Pinpoint the cell where the given text exists, returning its (X, Y) midpoint coordinate. 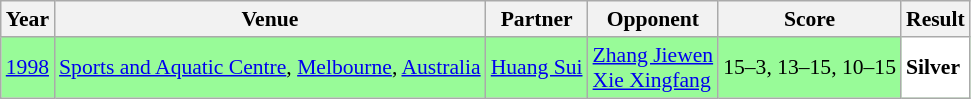
Venue (270, 19)
Score (810, 19)
Opponent (654, 19)
Huang Sui (537, 68)
Partner (537, 19)
15–3, 13–15, 10–15 (810, 68)
Result (936, 19)
Sports and Aquatic Centre, Melbourne, Australia (270, 68)
Silver (936, 68)
1998 (28, 68)
Year (28, 19)
Zhang Jiewen Xie Xingfang (654, 68)
